Identify which cell holds the provided text, then report its [X, Y] central coordinate. 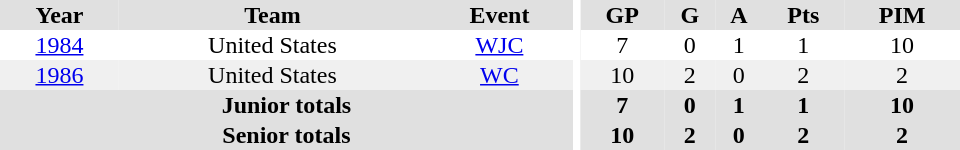
Junior totals [286, 105]
1984 [60, 45]
G [690, 15]
Year [60, 15]
A [738, 15]
WJC [500, 45]
1986 [60, 75]
GP [622, 15]
Pts [804, 15]
Event [500, 15]
PIM [902, 15]
Team [272, 15]
Senior totals [286, 135]
WC [500, 75]
